Identify which cell holds the provided text, then report its (X, Y) central coordinate. 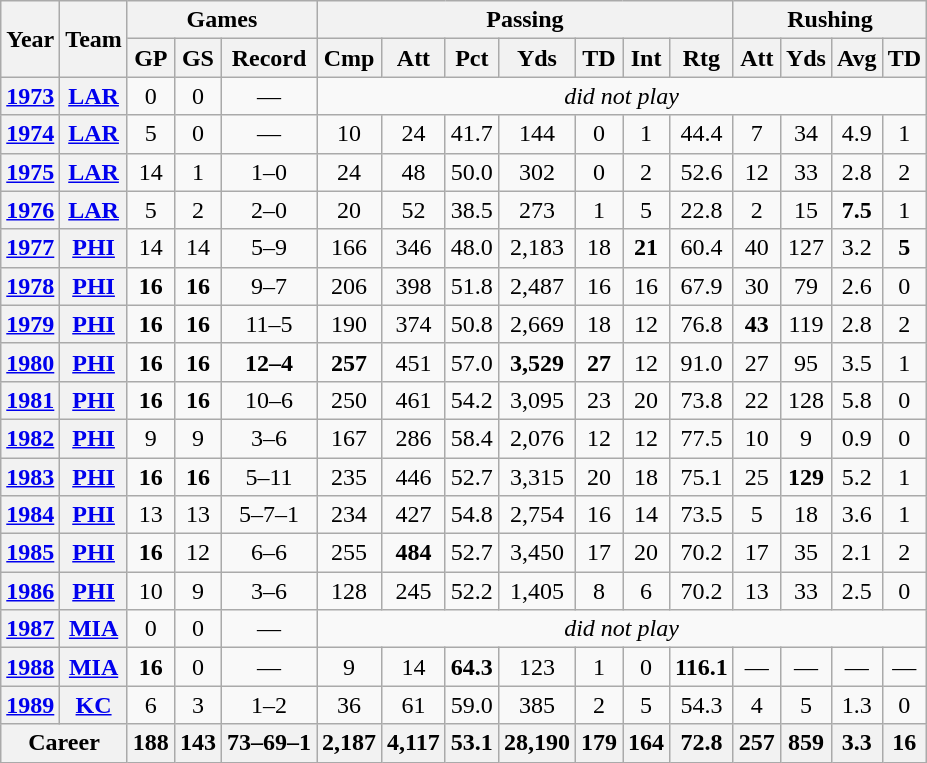
Year (30, 39)
398 (414, 286)
245 (414, 591)
5.2 (856, 477)
4,117 (414, 743)
190 (350, 324)
38.5 (472, 210)
11–5 (268, 324)
2,669 (536, 324)
52 (414, 210)
166 (350, 248)
50.0 (472, 172)
1984 (30, 515)
0.9 (856, 438)
167 (350, 438)
3.6 (856, 515)
4 (756, 705)
48 (414, 172)
2.5 (856, 591)
Cmp (350, 58)
129 (806, 477)
1982 (30, 438)
3.2 (856, 248)
77.5 (702, 438)
1973 (30, 96)
3.3 (856, 743)
36 (350, 705)
5.8 (856, 400)
41.7 (472, 134)
3,315 (536, 477)
1979 (30, 324)
8 (598, 591)
35 (806, 553)
4.9 (856, 134)
1983 (30, 477)
3,095 (536, 400)
1–0 (268, 172)
2–0 (268, 210)
2,754 (536, 515)
1986 (30, 591)
Record (268, 58)
KC (94, 705)
7.5 (856, 210)
1978 (30, 286)
250 (350, 400)
Career (64, 743)
1981 (30, 400)
6–6 (268, 553)
2.1 (856, 553)
446 (414, 477)
2.6 (856, 286)
Team (94, 39)
119 (806, 324)
23 (598, 400)
1.3 (856, 705)
60.4 (702, 248)
43 (756, 324)
21 (646, 248)
53.1 (472, 743)
22.8 (702, 210)
28,190 (536, 743)
451 (414, 362)
48.0 (472, 248)
346 (414, 248)
484 (414, 553)
GP (150, 58)
255 (350, 553)
10–6 (268, 400)
116.1 (702, 667)
2,487 (536, 286)
2,183 (536, 248)
5–7–1 (268, 515)
Rtg (702, 58)
52.2 (472, 591)
15 (806, 210)
179 (598, 743)
1988 (30, 667)
1–2 (268, 705)
95 (806, 362)
73.5 (702, 515)
44.4 (702, 134)
385 (536, 705)
22 (756, 400)
374 (414, 324)
Pct (472, 58)
3,450 (536, 553)
2,076 (536, 438)
5–11 (268, 477)
9–7 (268, 286)
5–9 (268, 248)
Int (646, 58)
54.8 (472, 515)
40 (756, 248)
75.1 (702, 477)
7 (756, 134)
61 (414, 705)
67.9 (702, 286)
302 (536, 172)
Passing (526, 20)
2,187 (350, 743)
91.0 (702, 362)
1989 (30, 705)
1985 (30, 553)
127 (806, 248)
12–4 (268, 362)
25 (756, 477)
30 (756, 286)
1974 (30, 134)
Rushing (830, 20)
144 (536, 134)
76.8 (702, 324)
143 (198, 743)
206 (350, 286)
164 (646, 743)
1975 (30, 172)
54.3 (702, 705)
52.6 (702, 172)
461 (414, 400)
123 (536, 667)
Games (222, 20)
427 (414, 515)
1976 (30, 210)
3,529 (536, 362)
72.8 (702, 743)
3 (198, 705)
64.3 (472, 667)
59.0 (472, 705)
286 (414, 438)
1980 (30, 362)
859 (806, 743)
1977 (30, 248)
1,405 (536, 591)
234 (350, 515)
57.0 (472, 362)
50.8 (472, 324)
235 (350, 477)
273 (536, 210)
58.4 (472, 438)
73–69–1 (268, 743)
51.8 (472, 286)
3.5 (856, 362)
1987 (30, 629)
73.8 (702, 400)
Avg (856, 58)
188 (150, 743)
GS (198, 58)
54.2 (472, 400)
79 (806, 286)
34 (806, 134)
